Return [X, Y] of the center of cell containing provided text 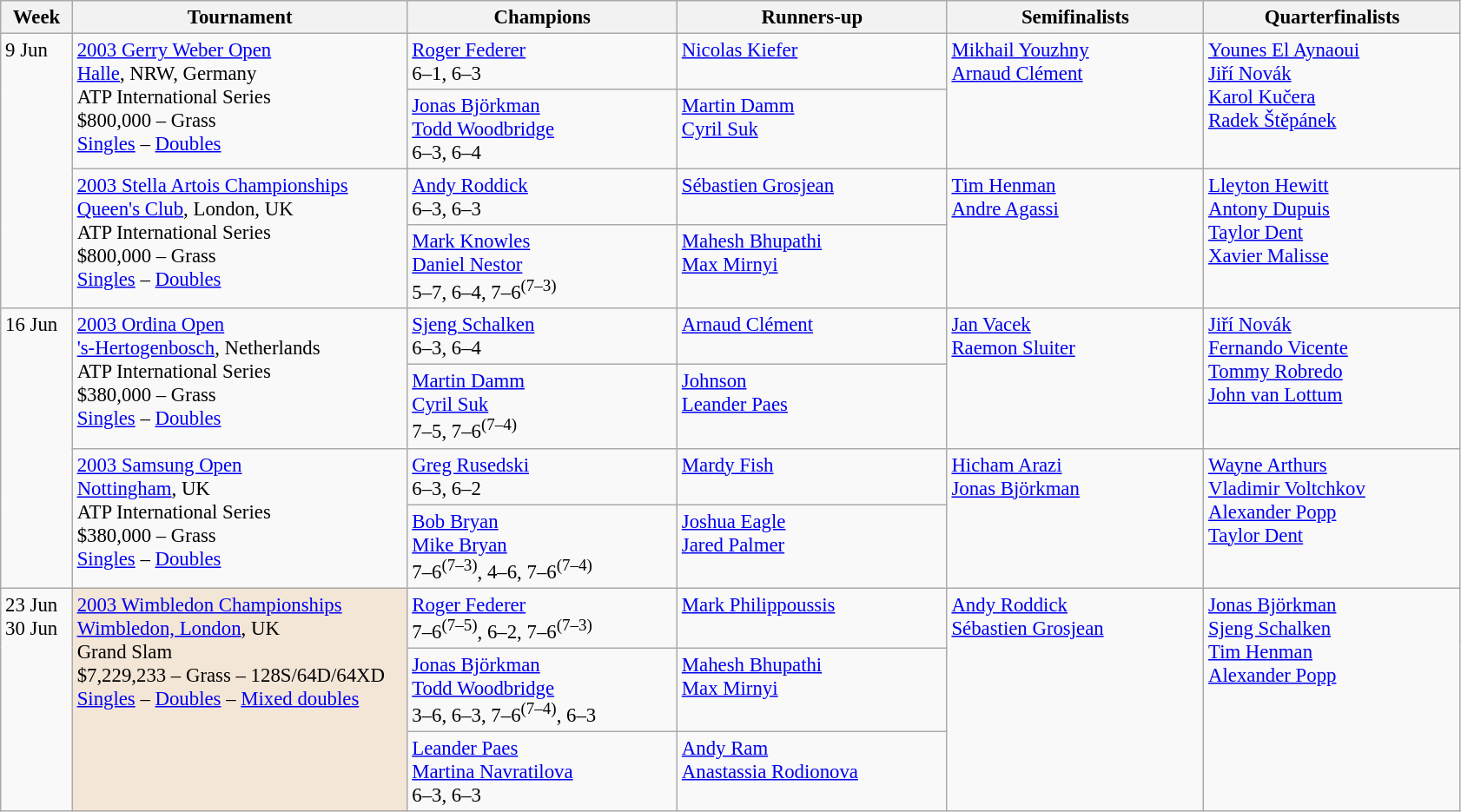
Martin Damm Cyril Suk [813, 129]
Mikhail Youzhny Arnaud Clément [1075, 102]
16 Jun [36, 449]
Arnaud Clément [813, 337]
Leander Paes Martina Navratilova6–3, 6–3 [542, 771]
Sébastien Grosjean [813, 198]
Mark Philippoussis [813, 618]
Tournament [240, 17]
Mardy Fish [813, 476]
9 Jun [36, 172]
Lleyton Hewitt Antony Dupuis Taylor Dent Xavier Malisse [1332, 240]
Runners-up [813, 17]
2003 Wimbledon Championships Wimbledon, London, UKGrand Slam$7,229,233 – Grass – 128S/64D/64XDSingles – Doubles – Mixed doubles [240, 700]
Jonas Björkman Todd Woodbridge 6–3, 6–4 [542, 129]
2003 Stella Artois Championships Queen's Club, London, UKATP International Series$800,000 – Grass Singles – Doubles [240, 240]
Champions [542, 17]
Andy Roddick 6–3, 6–3 [542, 198]
Martin Damm Cyril Suk 7–5, 7–6(7–4) [542, 406]
Roger Federer7–6(7–5), 6–2, 7–6(7–3) [542, 618]
Nicolas Kiefer [813, 63]
Roger Federer 6–1, 6–3 [542, 63]
Mark Knowles Daniel Nestor 5–7, 6–4, 7–6(7–3) [542, 267]
2003 Ordina Open 's-Hertogenbosch, NetherlandsATP International Series$380,000 – Grass Singles – Doubles [240, 379]
2003 Gerry Weber Open Halle, NRW, GermanyATP International Series$800,000 – Grass Singles – Doubles [240, 102]
Jonas Björkman Todd Woodbridge3–6, 6–3, 7–6(7–4), 6–3 [542, 690]
2003 Samsung Open Nottingham, UKATP International Series$380,000 – Grass Singles – Doubles [240, 518]
Jiří Novák Fernando Vicente Tommy Robredo John van Lottum [1332, 379]
Jonas Björkman Sjeng Schalken Tim Henman Alexander Popp [1332, 700]
Greg Rusedski 6–3, 6–2 [542, 476]
23 Jun30 Jun [36, 700]
Jan Vacek Raemon Sluiter [1075, 379]
Andy Ram Anastassia Rodionova [813, 771]
Tim Henman Andre Agassi [1075, 240]
Andy Roddick Sébastien Grosjean [1075, 700]
Sjeng Schalken 6–3, 6–4 [542, 337]
Bob Bryan Mike Bryan 7–6(7–3), 4–6, 7–6(7–4) [542, 546]
Wayne Arthurs Vladimir Voltchkov Alexander Popp Taylor Dent [1332, 518]
Hicham Arazi Jonas Björkman [1075, 518]
Week [36, 17]
Semifinalists [1075, 17]
Johnson Leander Paes [813, 406]
Quarterfinalists [1332, 17]
Joshua Eagle Jared Palmer [813, 546]
Younes El Aynaoui Jiří Novák Karol Kučera Radek Štěpánek [1332, 102]
